Find where the given text appears and provide that cell's center as [x, y] coordinate. 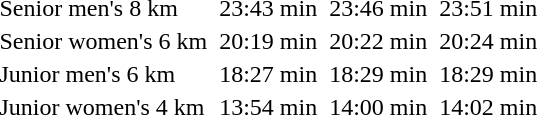
20:19 min [268, 41]
18:27 min [268, 74]
20:22 min [378, 41]
18:29 min [378, 74]
